Provide the (x, y) coordinate of the cell's center where the given text is located.  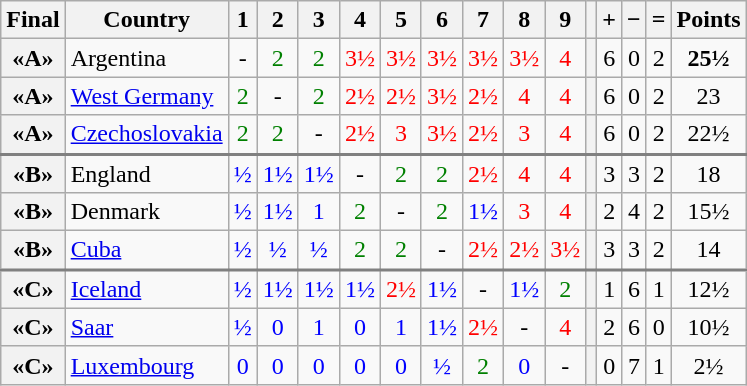
9 (566, 20)
15½ (708, 212)
Final (33, 20)
Country (146, 20)
West Germany (146, 96)
Points (708, 20)
10½ (708, 327)
− (634, 20)
Luxembourg (146, 365)
Iceland (146, 288)
Czechoslovakia (146, 134)
= (658, 20)
Cuba (146, 250)
23 (708, 96)
8 (524, 20)
5 (400, 20)
22½ (708, 134)
Denmark (146, 212)
+ (610, 20)
12½ (708, 288)
Saar (146, 327)
England (146, 174)
14 (708, 250)
25½ (708, 58)
Argentina (146, 58)
18 (708, 174)
